Provide the (X, Y) coordinate of the cell's center where the given text is located.  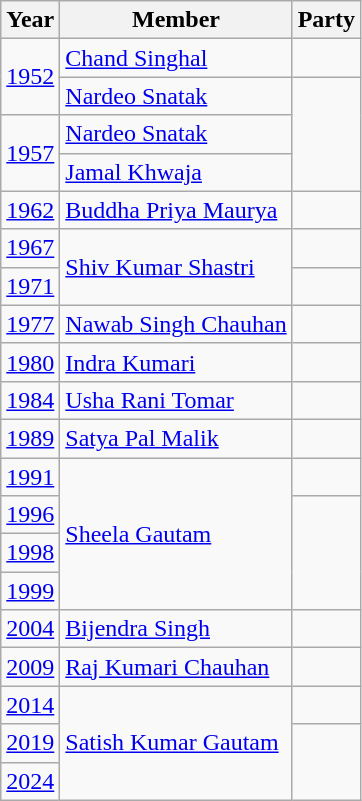
Nawab Singh Chauhan (176, 324)
1999 (30, 591)
Chand Singhal (176, 58)
1952 (30, 77)
1984 (30, 400)
Member (176, 20)
2024 (30, 781)
Buddha Priya Maurya (176, 210)
Indra Kumari (176, 362)
1957 (30, 153)
Shiv Kumar Shastri (176, 267)
1996 (30, 515)
2009 (30, 667)
2004 (30, 629)
Sheela Gautam (176, 534)
Party (326, 20)
Raj Kumari Chauhan (176, 667)
1967 (30, 248)
Satya Pal Malik (176, 438)
1977 (30, 324)
Year (30, 20)
Bijendra Singh (176, 629)
1971 (30, 286)
2014 (30, 705)
1998 (30, 553)
1991 (30, 477)
Satish Kumar Gautam (176, 743)
1980 (30, 362)
1962 (30, 210)
Jamal Khwaja (176, 172)
2019 (30, 743)
1989 (30, 438)
Usha Rani Tomar (176, 400)
